Determine the (X, Y) coordinate at the center of the cell enclosing the given text.  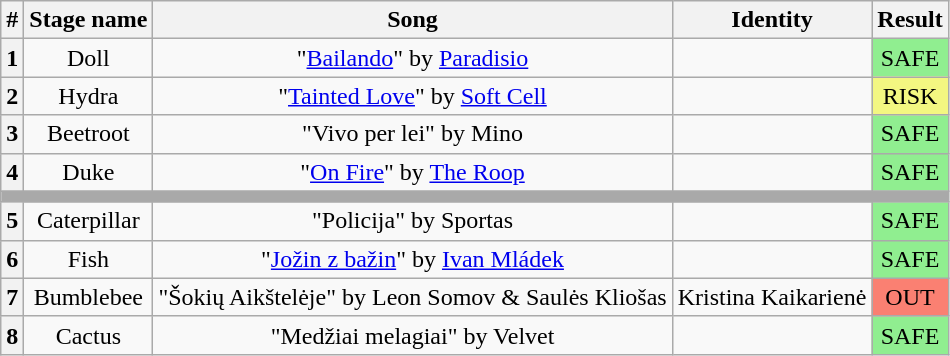
Kristina Kaikarienė (772, 297)
"Tainted Love" by Soft Cell (412, 96)
3 (12, 134)
2 (12, 96)
6 (12, 259)
1 (12, 58)
Bumblebee (88, 297)
"Policija" by Sportas (412, 221)
Beetroot (88, 134)
# (12, 20)
"Jožin z bažin" by Ivan Mládek (412, 259)
Identity (772, 20)
Cactus (88, 335)
RISK (910, 96)
"On Fire" by The Roop (412, 172)
Fish (88, 259)
4 (12, 172)
"Bailando" by Paradisio (412, 58)
5 (12, 221)
Song (412, 20)
Doll (88, 58)
7 (12, 297)
"Medžiai melagiai" by Velvet (412, 335)
"Šokių Aikštelėje" by Leon Somov & Saulės Kliošas (412, 297)
Hydra (88, 96)
"Vivo per lei" by Mino (412, 134)
Stage name (88, 20)
Caterpillar (88, 221)
Duke (88, 172)
8 (12, 335)
Result (910, 20)
OUT (910, 297)
